For the text-containing cell, return its midpoint in [x, y] coordinate format. 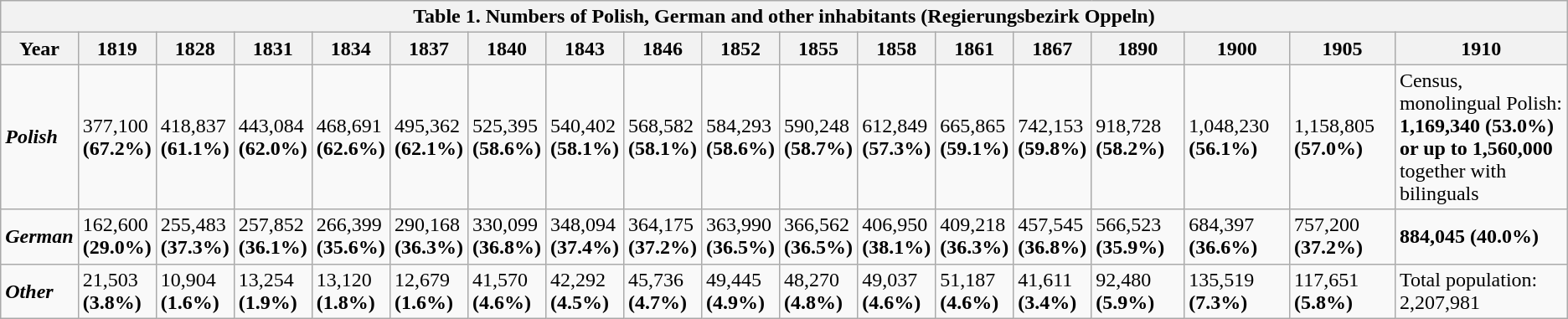
1846 [662, 49]
1861 [975, 49]
Total population: 2,207,981 [1481, 291]
266,399(35.6%) [350, 236]
13,254(1.9%) [273, 291]
21,503(3.8%) [117, 291]
German [39, 236]
1828 [194, 49]
42,292(4.5%) [585, 291]
590,248(58.7%) [819, 137]
257,852(36.1%) [273, 236]
12,679(1.6%) [429, 291]
117,651(5.8%) [1343, 291]
162,600(29.0%) [117, 236]
1,158,805 (57.0%) [1343, 137]
49,445(4.9%) [740, 291]
1840 [506, 49]
457,545(36.8%) [1052, 236]
366,562(36.5%) [819, 236]
1890 [1137, 49]
406,950(38.1%) [896, 236]
330,099(36.8%) [506, 236]
1855 [819, 49]
884,045 (40.0%) [1481, 236]
1900 [1237, 49]
290,168(36.3%) [429, 236]
918,728 (58.2%) [1137, 137]
612,849(57.3%) [896, 137]
468,691(62.6%) [350, 137]
41,611(3.4%) [1052, 291]
409,218(36.3%) [975, 236]
Other [39, 291]
568,582(58.1%) [662, 137]
348,094(37.4%) [585, 236]
443,084(62.0%) [273, 137]
418,837(61.1%) [194, 137]
48,270(4.8%) [819, 291]
92,480(5.9%) [1137, 291]
45,736(4.7%) [662, 291]
540,402(58.1%) [585, 137]
51,187(4.6%) [975, 291]
135,519(7.3%) [1237, 291]
Year [39, 49]
Polish [39, 137]
1819 [117, 49]
363,990(36.5%) [740, 236]
757,200 (37.2%) [1343, 236]
742,153(59.8%) [1052, 137]
1843 [585, 49]
1837 [429, 49]
49,037(4.6%) [896, 291]
255,483(37.3%) [194, 236]
1,048,230 (56.1%) [1237, 137]
Table 1. Numbers of Polish, German and other inhabitants (Regierungsbezirk Oppeln) [784, 17]
495,362(62.1%) [429, 137]
665,865(59.1%) [975, 137]
684,397 (36.6%) [1237, 236]
364,175(37.2%) [662, 236]
1858 [896, 49]
10,904(1.6%) [194, 291]
13,120(1.8%) [350, 291]
1910 [1481, 49]
377,100(67.2%) [117, 137]
1834 [350, 49]
1905 [1343, 49]
525,395(58.6%) [506, 137]
1831 [273, 49]
Census, monolingual Polish: 1,169,340 (53.0%)or up to 1,560,000 together with bilinguals [1481, 137]
1852 [740, 49]
566,523 (35.9%) [1137, 236]
41,570(4.6%) [506, 291]
584,293(58.6%) [740, 137]
1867 [1052, 49]
